Scan for the cell matching the given text and deliver its (X, Y) coordinate at center. 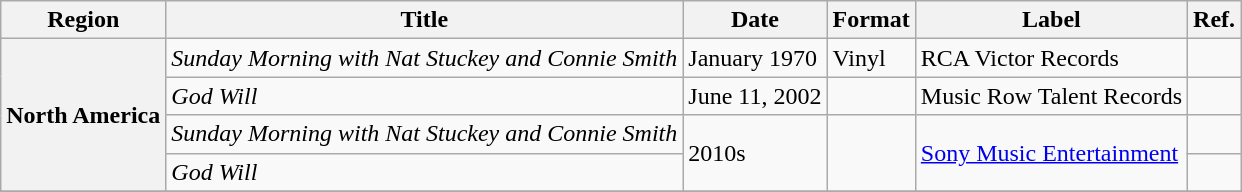
June 11, 2002 (755, 96)
North America (84, 115)
Date (755, 20)
Format (871, 20)
Title (424, 20)
Label (1051, 20)
2010s (755, 153)
Music Row Talent Records (1051, 96)
January 1970 (755, 58)
RCA Victor Records (1051, 58)
Region (84, 20)
Vinyl (871, 58)
Ref. (1214, 20)
Sony Music Entertainment (1051, 153)
